Output the (X, Y) coordinate of the center of the cell containing the given text.  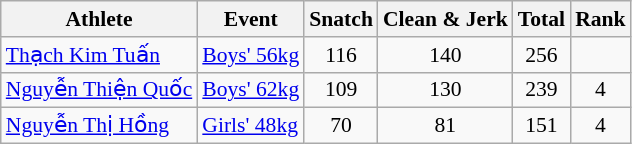
70 (341, 126)
Athlete (100, 19)
130 (446, 90)
Girls' 48kg (250, 126)
Clean & Jerk (446, 19)
Rank (600, 19)
109 (341, 90)
140 (446, 55)
Nguyễn Thiện Quốc (100, 90)
Boys' 62kg (250, 90)
Snatch (341, 19)
151 (542, 126)
116 (341, 55)
Nguyễn Thị Hồng (100, 126)
Boys' 56kg (250, 55)
Total (542, 19)
Event (250, 19)
256 (542, 55)
81 (446, 126)
Thạch Kim Tuấn (100, 55)
239 (542, 90)
